Return the [x, y] coordinate for the center point of the cell that contains the specified text.  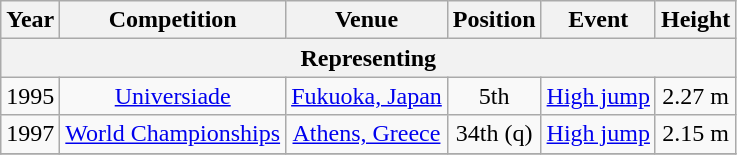
Fukuoka, Japan [367, 96]
Competition [173, 20]
2.27 m [695, 96]
Year [30, 20]
1995 [30, 96]
Universiade [173, 96]
5th [494, 96]
Athens, Greece [367, 134]
Venue [367, 20]
2.15 m [695, 134]
World Championships [173, 134]
1997 [30, 134]
Event [598, 20]
34th (q) [494, 134]
Representing [368, 58]
Position [494, 20]
Height [695, 20]
